Output the (x, y) coordinate of the center of the cell containing the given text.  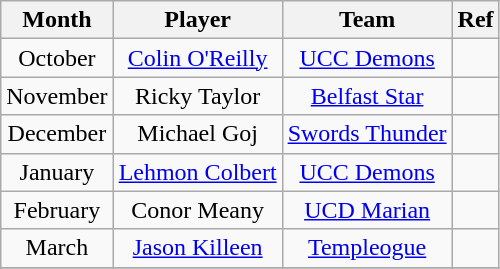
Conor Meany (198, 210)
Belfast Star (367, 96)
November (57, 96)
UCD Marian (367, 210)
October (57, 58)
March (57, 248)
Month (57, 20)
Player (198, 20)
Ref (476, 20)
December (57, 134)
Colin O'Reilly (198, 58)
Team (367, 20)
February (57, 210)
Swords Thunder (367, 134)
Jason Killeen (198, 248)
Templeogue (367, 248)
January (57, 172)
Ricky Taylor (198, 96)
Michael Goj (198, 134)
Lehmon Colbert (198, 172)
